Scan for the cell matching the given text and deliver its (X, Y) coordinate at center. 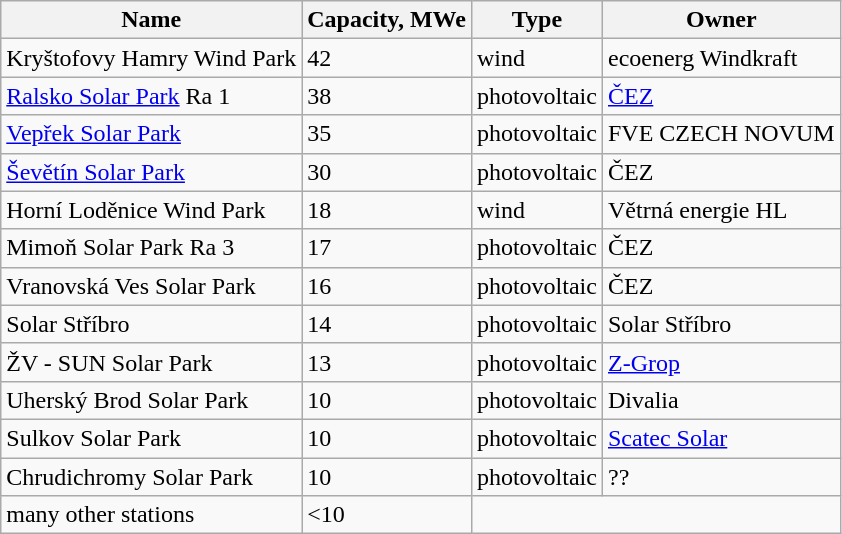
Type (536, 20)
Horní Loděnice Wind Park (152, 210)
Vepřek Solar Park (152, 134)
Vranovská Ves Solar Park (152, 286)
Větrná energie HL (721, 210)
Chrudichromy Solar Park (152, 477)
Divalia (721, 400)
FVE CZECH NOVUM (721, 134)
Z-Grop (721, 362)
Scatec Solar (721, 438)
42 (387, 58)
35 (387, 134)
Mimoň Solar Park Ra 3 (152, 248)
18 (387, 210)
13 (387, 362)
16 (387, 286)
many other stations (152, 515)
?? (721, 477)
Sulkov Solar Park (152, 438)
Ševětín Solar Park (152, 172)
17 (387, 248)
Capacity, MWe (387, 20)
Owner (721, 20)
<10 (387, 515)
Ralsko Solar Park Ra 1 (152, 96)
Kryštofovy Hamry Wind Park (152, 58)
14 (387, 324)
38 (387, 96)
ecoenerg Windkraft (721, 58)
Uherský Brod Solar Park (152, 400)
Name (152, 20)
30 (387, 172)
ŽV - SUN Solar Park (152, 362)
